Return the [x, y] coordinate for the center point of the cell that contains the specified text.  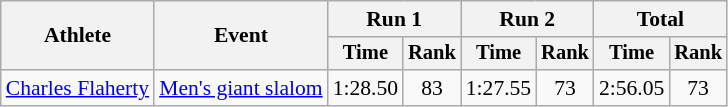
2:56.05 [632, 88]
Run 2 [528, 19]
Athlete [78, 36]
1:27.55 [498, 88]
Run 1 [394, 19]
1:28.50 [366, 88]
83 [432, 88]
Total [660, 19]
Charles Flaherty [78, 88]
Men's giant slalom [241, 88]
Event [241, 36]
